Return the (X, Y) coordinate for the center point of the cell that contains the specified text.  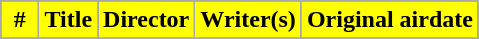
Title (68, 20)
Writer(s) (248, 20)
Director (146, 20)
# (20, 20)
Original airdate (390, 20)
